Determine the (x, y) coordinate at the center of the cell enclosing the given text.  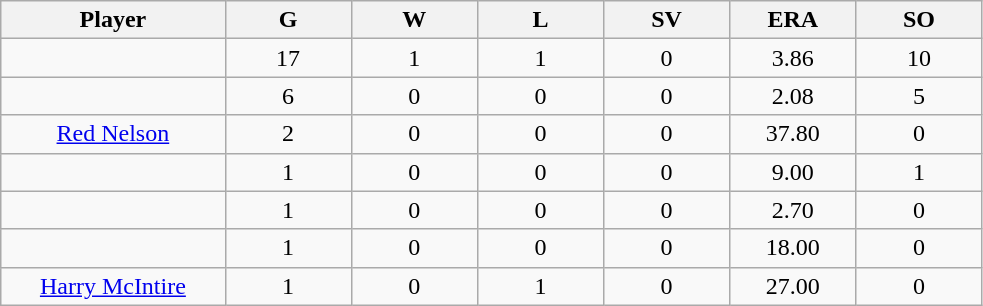
5 (919, 96)
2.70 (793, 210)
37.80 (793, 134)
17 (288, 58)
L (540, 20)
2 (288, 134)
Red Nelson (113, 134)
2.08 (793, 96)
10 (919, 58)
27.00 (793, 286)
W (414, 20)
Harry McIntire (113, 286)
18.00 (793, 248)
SO (919, 20)
G (288, 20)
3.86 (793, 58)
6 (288, 96)
9.00 (793, 172)
SV (667, 20)
ERA (793, 20)
Player (113, 20)
